Output the (X, Y) coordinate of the center of the cell containing the given text.  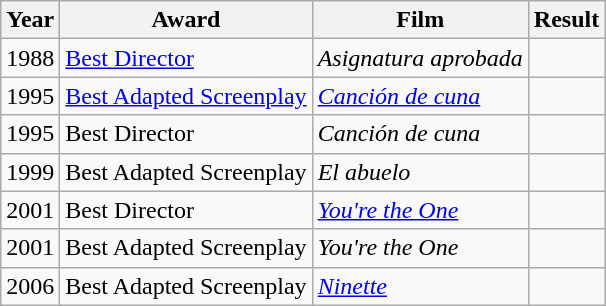
Result (566, 20)
Ninette (420, 286)
1999 (30, 172)
2006 (30, 286)
Asignatura aprobada (420, 58)
Award (186, 20)
Year (30, 20)
El abuelo (420, 172)
1988 (30, 58)
Film (420, 20)
